Search for the cell housing the specified text and yield its [x, y] center coordinate. 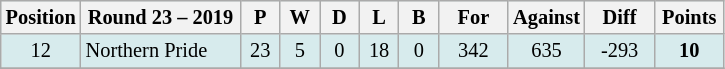
23 [260, 51]
635 [546, 51]
342 [474, 51]
5 [300, 51]
Northern Pride [161, 51]
Diff [620, 17]
For [474, 17]
Round 23 – 2019 [161, 17]
Against [546, 17]
Position [41, 17]
D [340, 17]
Points [689, 17]
18 [379, 51]
W [300, 17]
12 [41, 51]
P [260, 17]
10 [689, 51]
B [419, 17]
L [379, 17]
-293 [620, 51]
